Pinpoint the cell where the given text exists, returning its (X, Y) midpoint coordinate. 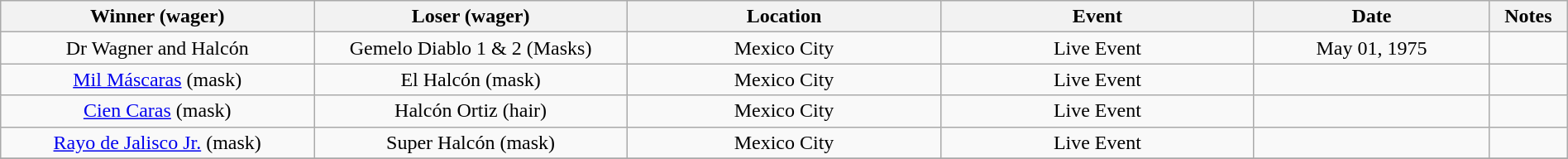
Halcón Ortiz (hair) (471, 111)
Mil Máscaras (mask) (157, 79)
Dr Wagner and Halcón (157, 48)
Date (1371, 17)
Rayo de Jalisco Jr. (mask) (157, 142)
El Halcón (mask) (471, 79)
Notes (1528, 17)
Event (1097, 17)
Winner (wager) (157, 17)
Gemelo Diablo 1 & 2 (Masks) (471, 48)
Cien Caras (mask) (157, 111)
Super Halcón (mask) (471, 142)
Location (784, 17)
Loser (wager) (471, 17)
May 01, 1975 (1371, 48)
